Return [x, y] of the center of cell containing provided text 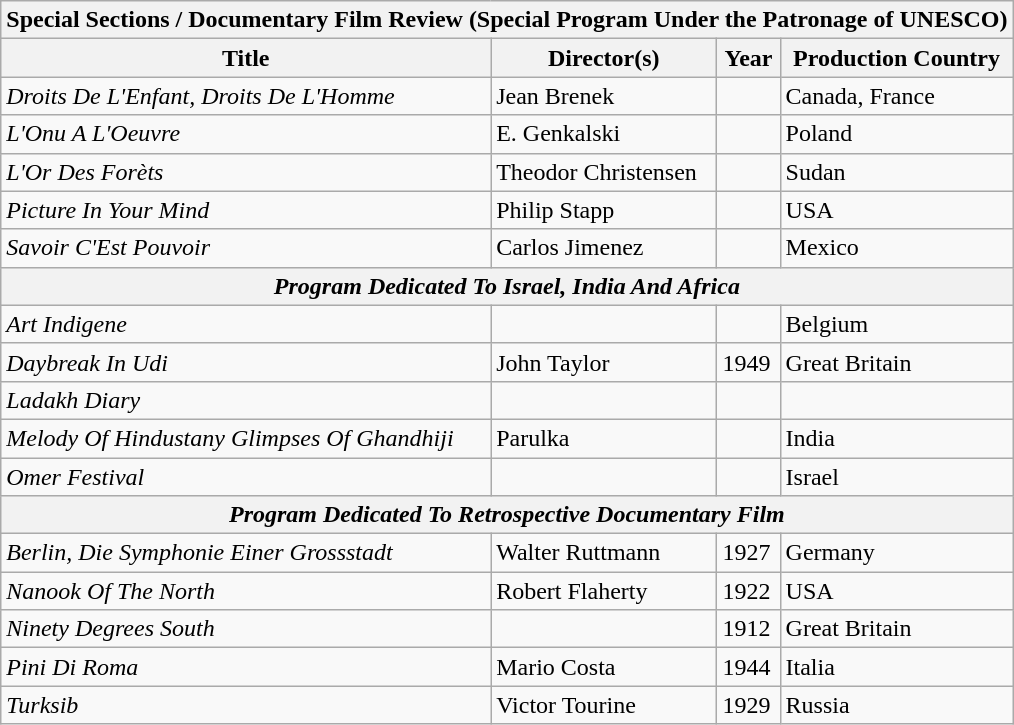
Canada, France [896, 96]
Carlos Jimenez [604, 248]
Mario Costa [604, 667]
1922 [748, 591]
India [896, 438]
E. Genkalski [604, 134]
Berlin, Die Symphonie Einer Grossstadt [246, 553]
Poland [896, 134]
Program Dedicated To Israel, India And Africa [507, 286]
1949 [748, 362]
Italia [896, 667]
Nanook Of The North [246, 591]
Victor Tourine [604, 705]
Picture In Your Mind [246, 210]
Daybreak In Udi [246, 362]
Walter Ruttmann [604, 553]
1929 [748, 705]
Russia [896, 705]
1944 [748, 667]
Germany [896, 553]
L'Or Des Forèts [246, 172]
Robert Flaherty [604, 591]
1912 [748, 629]
Turksib [246, 705]
1927 [748, 553]
Art Indigene [246, 324]
Special Sections / Documentary Film Review (Special Program Under the Patronage of UNESCO) [507, 20]
Parulka [604, 438]
Melody Of Hindustany Glimpses Of Ghandhiji [246, 438]
Program Dedicated To Retrospective Documentary Film [507, 515]
Director(s) [604, 58]
John Taylor [604, 362]
Sudan [896, 172]
Israel [896, 477]
Ladakh Diary [246, 400]
Savoir C'Est Pouvoir [246, 248]
Theodor Christensen [604, 172]
Year [748, 58]
Omer Festival [246, 477]
Ninety Degrees South [246, 629]
Title [246, 58]
Pini Di Roma [246, 667]
L'Onu A L'Oeuvre [246, 134]
Production Country [896, 58]
Jean Brenek [604, 96]
Mexico [896, 248]
Belgium [896, 324]
Droits De L'Enfant, Droits De L'Homme [246, 96]
Philip Stapp [604, 210]
